Extract the (X, Y) coordinate from the center of the cell holding the provided text.  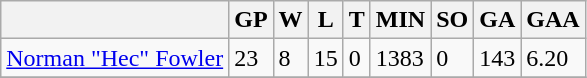
1383 (400, 58)
143 (498, 58)
L (326, 20)
MIN (400, 20)
GP (251, 20)
W (290, 20)
GAA (553, 20)
SO (452, 20)
GA (498, 20)
23 (251, 58)
T (356, 20)
15 (326, 58)
Norman "Hec" Fowler (115, 58)
8 (290, 58)
6.20 (553, 58)
